Return (x, y) of the center of cell containing provided text 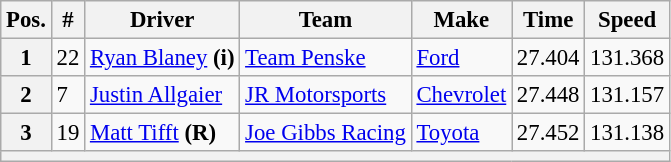
Make (461, 20)
Matt Tifft (R) (162, 133)
# (68, 20)
131.368 (628, 58)
Ryan Blaney (i) (162, 58)
2 (26, 95)
27.448 (548, 95)
7 (68, 95)
Speed (628, 20)
Chevrolet (461, 95)
22 (68, 58)
Driver (162, 20)
Pos. (26, 20)
Toyota (461, 133)
Team Penske (326, 58)
19 (68, 133)
3 (26, 133)
1 (26, 58)
Time (548, 20)
131.157 (628, 95)
131.138 (628, 133)
Joe Gibbs Racing (326, 133)
Team (326, 20)
27.404 (548, 58)
JR Motorsports (326, 95)
Ford (461, 58)
Justin Allgaier (162, 95)
27.452 (548, 133)
